Determine the (X, Y) coordinate at the center of the cell enclosing the given text.  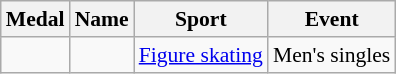
Event (332, 19)
Sport (201, 19)
Medal (36, 19)
Men's singles (332, 55)
Figure skating (201, 55)
Name (102, 19)
